Pinpoint the cell where the given text exists, returning its (X, Y) midpoint coordinate. 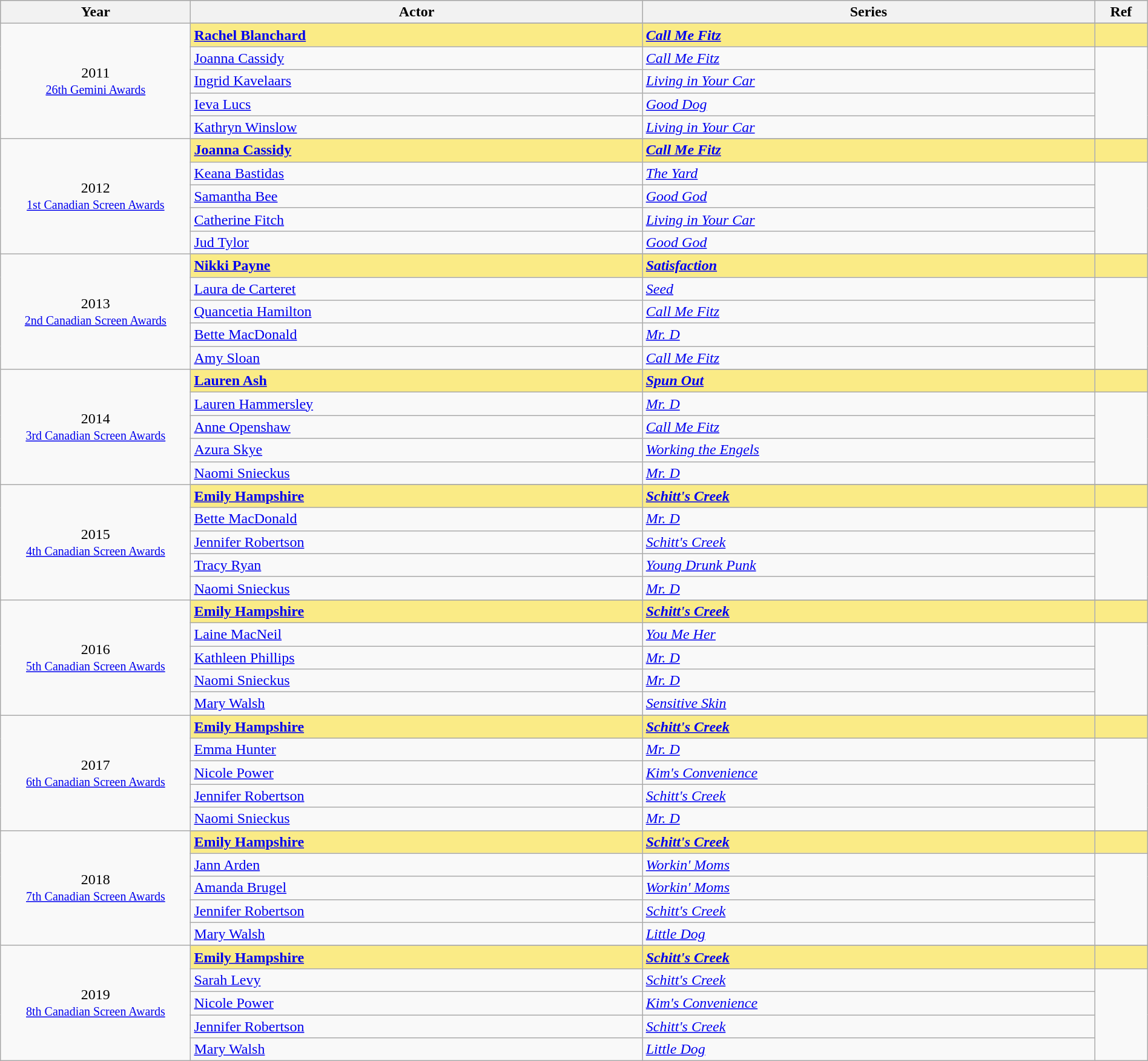
2017 6th Canadian Screen Awards (96, 773)
Spun Out (868, 381)
Year (96, 12)
2015 4th Canadian Screen Awards (96, 542)
Amanda Brugel (417, 888)
2013 2nd Canadian Screen Awards (96, 311)
Lauren Hammersley (417, 404)
Keana Bastidas (417, 173)
2019 8th Canadian Screen Awards (96, 1003)
Anne Openshaw (417, 427)
Ref (1121, 12)
Laura de Carteret (417, 289)
Azura Skye (417, 450)
Kathryn Winslow (417, 127)
Kathleen Phillips (417, 657)
2014 3rd Canadian Screen Awards (96, 427)
Catherine Fitch (417, 219)
Lauren Ash (417, 381)
Emma Hunter (417, 750)
Quancetia Hamilton (417, 312)
Good Dog (868, 104)
2011 26th Gemini Awards (96, 81)
Working the Engels (868, 450)
Ieva Lucs (417, 104)
Satisfaction (868, 265)
Jann Arden (417, 865)
The Yard (868, 173)
Samantha Bee (417, 196)
Amy Sloan (417, 358)
Nikki Payne (417, 265)
Series (868, 12)
Rachel Blanchard (417, 35)
2012 1st Canadian Screen Awards (96, 196)
Seed (868, 289)
Young Drunk Punk (868, 565)
Ingrid Kavelaars (417, 81)
2018 7th Canadian Screen Awards (96, 888)
You Me Her (868, 634)
Laine MacNeil (417, 634)
Actor (417, 12)
Sensitive Skin (868, 704)
Jud Tylor (417, 242)
Sarah Levy (417, 980)
Tracy Ryan (417, 565)
2016 5th Canadian Screen Awards (96, 657)
